Output the (x, y) coordinate of the center of the cell containing the given text.  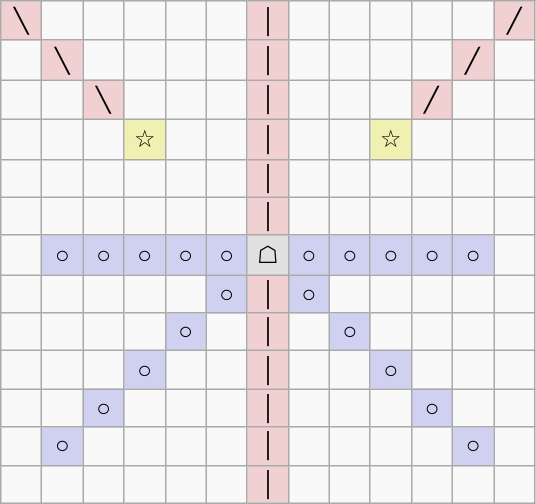
☖ (268, 255)
